Return [x, y] of the center of cell containing provided text 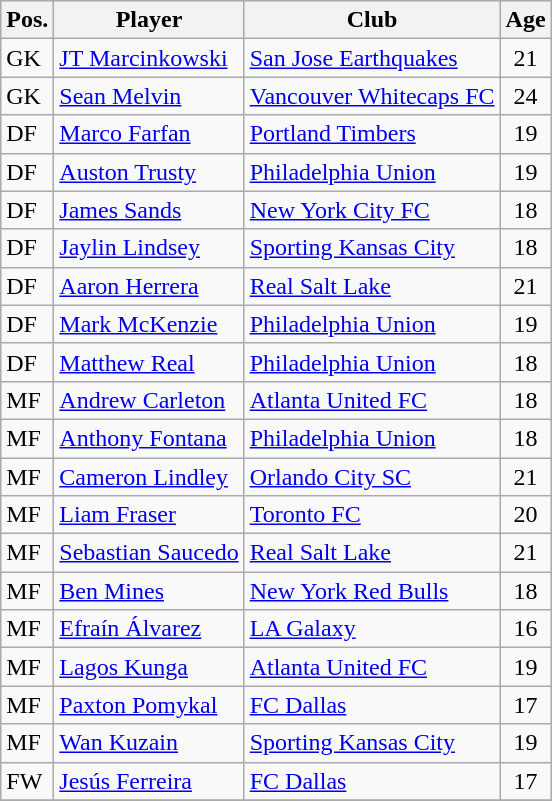
LA Galaxy [372, 629]
San Jose Earthquakes [372, 58]
Wan Kuzain [149, 743]
Orlando City SC [372, 477]
Mark McKenzie [149, 324]
Age [526, 20]
Liam Fraser [149, 515]
Ben Mines [149, 591]
Paxton Pomykal [149, 705]
Sebastian Saucedo [149, 553]
Toronto FC [372, 515]
Player [149, 20]
Pos. [28, 20]
Vancouver Whitecaps FC [372, 96]
FW [28, 781]
24 [526, 96]
Auston Trusty [149, 172]
Jesús Ferreira [149, 781]
New York City FC [372, 210]
Matthew Real [149, 362]
Efraín Álvarez [149, 629]
James Sands [149, 210]
Lagos Kunga [149, 667]
Sean Melvin [149, 96]
16 [526, 629]
New York Red Bulls [372, 591]
Jaylin Lindsey [149, 248]
Andrew Carleton [149, 400]
Club [372, 20]
Anthony Fontana [149, 438]
JT Marcinkowski [149, 58]
Aaron Herrera [149, 286]
20 [526, 515]
Cameron Lindley [149, 477]
Portland Timbers [372, 134]
Marco Farfan [149, 134]
